Determine the (x, y) coordinate at the center of the cell enclosing the given text.  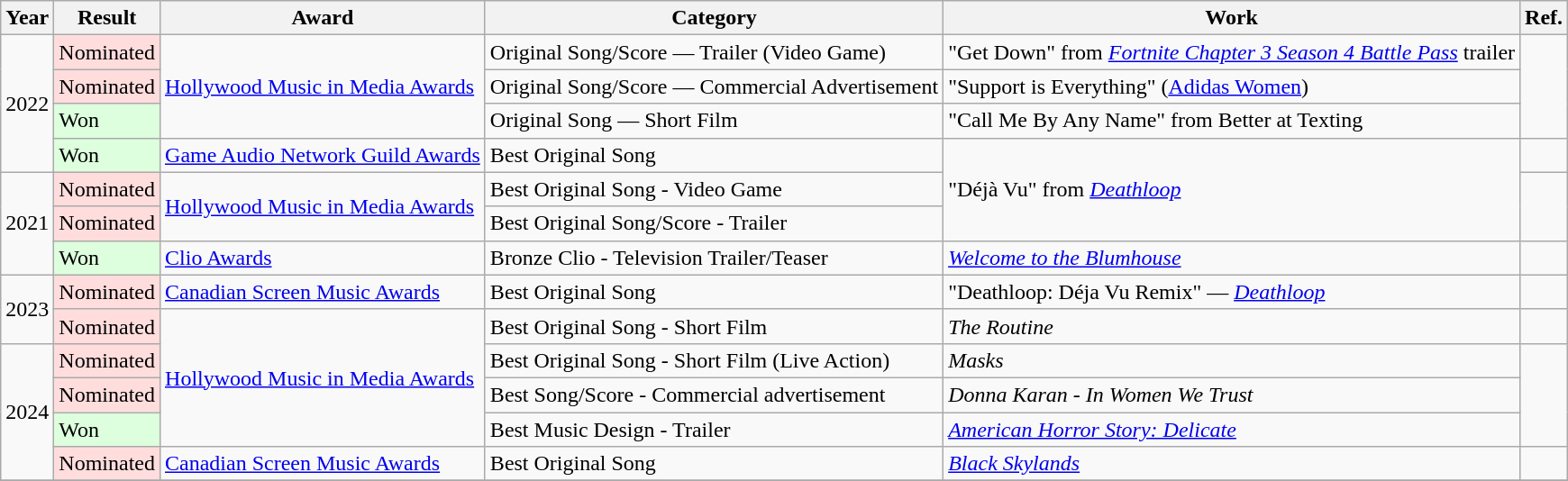
"Call Me By Any Name" from Better at Texting (1232, 121)
American Horror Story: Delicate (1232, 430)
Result (107, 18)
2023 (27, 309)
Bronze Clio - Television Trailer/Teaser (714, 258)
Original Song — Short Film (714, 121)
The Routine (1232, 326)
Best Music Design - Trailer (714, 430)
Donna Karan - In Women We Trust (1232, 395)
Best Original Song - Short Film (Live Action) (714, 360)
2022 (27, 104)
Black Skylands (1232, 464)
2024 (27, 412)
Year (27, 18)
Original Song/Score — Commercial Advertisement (714, 86)
Masks (1232, 360)
Game Audio Network Guild Awards (323, 155)
Welcome to the Blumhouse (1232, 258)
"Support is Everything" (Adidas Women) (1232, 86)
2021 (27, 223)
Best Original Song - Short Film (714, 326)
Category (714, 18)
"Get Down" from Fortnite Chapter 3 Season 4 Battle Pass trailer (1232, 52)
Award (323, 18)
"Deathloop: Déja Vu Remix" — Deathloop (1232, 292)
Best Original Song/Score - Trailer (714, 223)
"Déjà Vu" from Deathloop (1232, 189)
Best Original Song - Video Game (714, 189)
Best Song/Score - Commercial advertisement (714, 395)
Original Song/Score — Trailer (Video Game) (714, 52)
Clio Awards (323, 258)
Ref. (1545, 18)
Work (1232, 18)
